Output the (X, Y) coordinate of the center of the cell containing the given text.  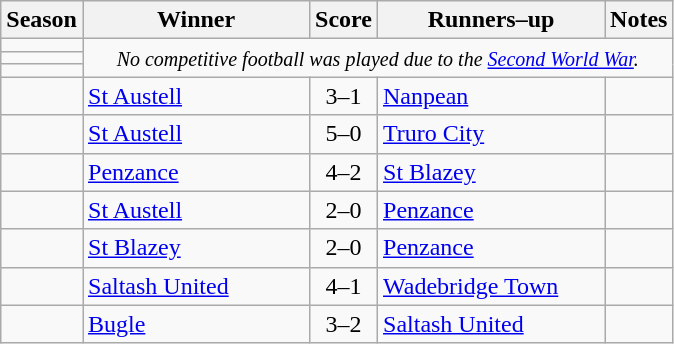
Truro City (492, 134)
4–2 (344, 172)
4–1 (344, 286)
No competitive football was played due to the Second World War. (377, 58)
Season (42, 20)
Winner (196, 20)
Bugle (196, 324)
3–1 (344, 96)
Runners–up (492, 20)
Nanpean (492, 96)
Notes (639, 20)
5–0 (344, 134)
3–2 (344, 324)
Score (344, 20)
Wadebridge Town (492, 286)
